Extract the (X, Y) coordinate from the center of the cell holding the provided text.  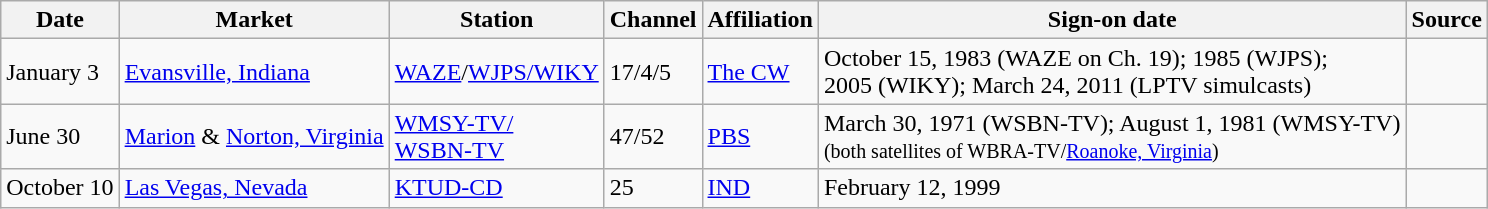
Market (254, 20)
June 30 (60, 136)
WMSY-TV/WSBN-TV (496, 136)
17/4/5 (653, 72)
October 10 (60, 188)
The CW (760, 72)
Las Vegas, Nevada (254, 188)
KTUD-CD (496, 188)
Marion & Norton, Virginia (254, 136)
January 3 (60, 72)
Source (1446, 20)
February 12, 1999 (1112, 188)
Station (496, 20)
Sign-on date (1112, 20)
Channel (653, 20)
25 (653, 188)
WAZE/WJPS/WIKY (496, 72)
March 30, 1971 (WSBN-TV); August 1, 1981 (WMSY-TV)(both satellites of WBRA-TV/Roanoke, Virginia) (1112, 136)
Date (60, 20)
PBS (760, 136)
47/52 (653, 136)
Evansville, Indiana (254, 72)
Affiliation (760, 20)
IND (760, 188)
October 15, 1983 (WAZE on Ch. 19); 1985 (WJPS);2005 (WIKY); March 24, 2011 (LPTV simulcasts) (1112, 72)
